Identify which cell holds the provided text, then report its (X, Y) central coordinate. 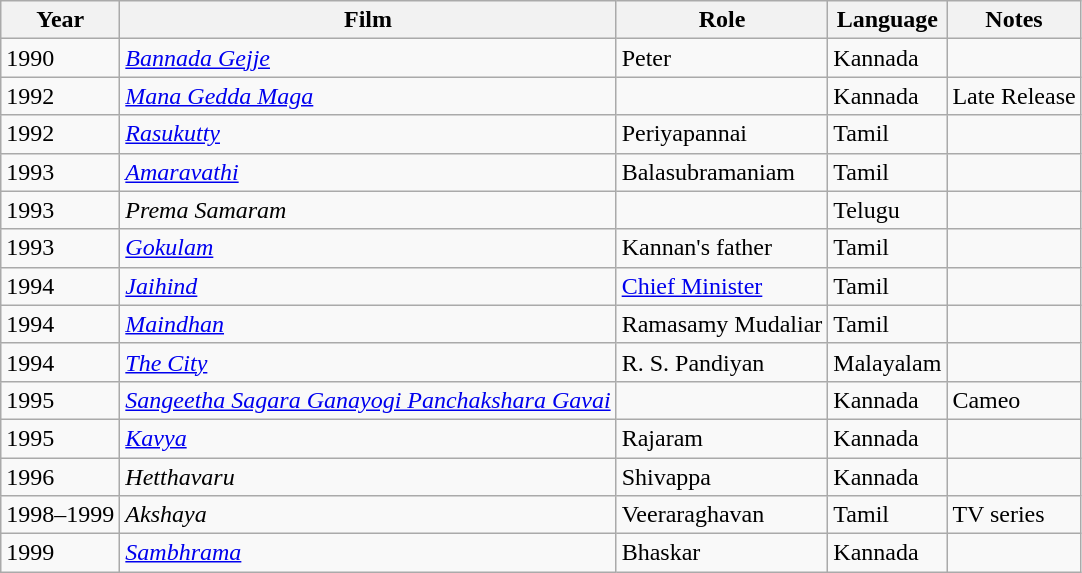
TV series (1014, 515)
Bhaskar (722, 553)
Shivappa (722, 477)
Malayalam (888, 362)
Periyapannai (722, 134)
The City (368, 362)
Prema Samaram (368, 210)
Cameo (1014, 400)
Veeraraghavan (722, 515)
Maindhan (368, 324)
1996 (60, 477)
1998–1999 (60, 515)
Hetthavaru (368, 477)
Sambhrama (368, 553)
Language (888, 20)
Chief Minister (722, 286)
Year (60, 20)
Kannan's father (722, 248)
Film (368, 20)
Ramasamy Mudaliar (722, 324)
Rasukutty (368, 134)
R. S. Pandiyan (722, 362)
Peter (722, 58)
Bannada Gejje (368, 58)
Mana Gedda Maga (368, 96)
Amaravathi (368, 172)
Kavya (368, 438)
Akshaya (368, 515)
Notes (1014, 20)
Jaihind (368, 286)
1999 (60, 553)
Gokulam (368, 248)
Balasubramaniam (722, 172)
Rajaram (722, 438)
Telugu (888, 210)
Sangeetha Sagara Ganayogi Panchakshara Gavai (368, 400)
1990 (60, 58)
Role (722, 20)
Late Release (1014, 96)
